Extract the [X, Y] coordinate from the center of the cell holding the provided text.  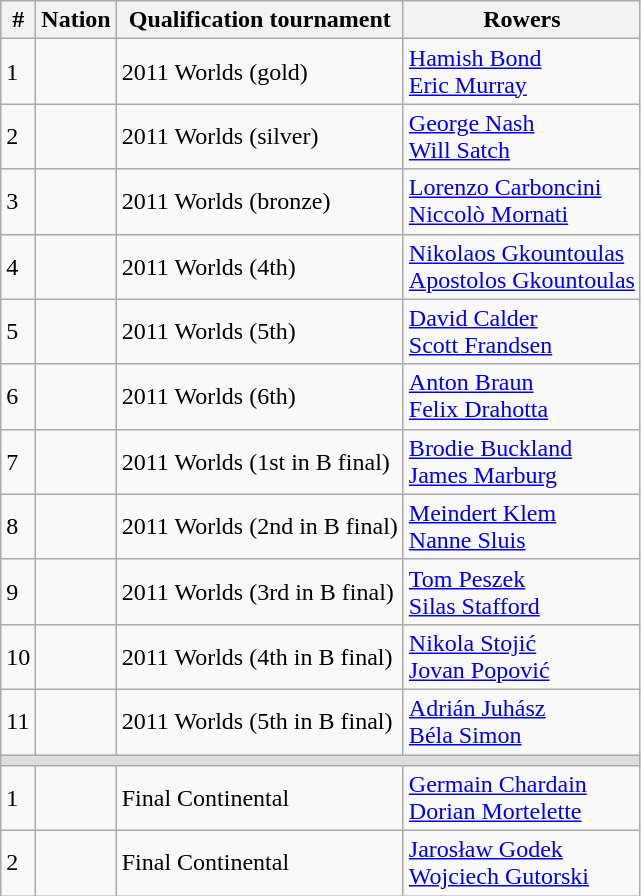
5 [18, 332]
David CalderScott Frandsen [522, 332]
2011 Worlds (silver) [260, 136]
Nikolaos GkountoulasApostolos Gkountoulas [522, 266]
2011 Worlds (2nd in B final) [260, 526]
2011 Worlds (5th) [260, 332]
11 [18, 722]
7 [18, 462]
Lorenzo CarbonciniNiccolò Mornati [522, 202]
4 [18, 266]
Nation [76, 20]
Qualification tournament [260, 20]
Rowers [522, 20]
2011 Worlds (1st in B final) [260, 462]
10 [18, 656]
2011 Worlds (bronze) [260, 202]
2011 Worlds (5th in B final) [260, 722]
Brodie BucklandJames Marburg [522, 462]
# [18, 20]
Germain ChardainDorian Mortelette [522, 798]
George NashWill Satch [522, 136]
Anton BraunFelix Drahotta [522, 396]
Hamish BondEric Murray [522, 72]
Nikola StojićJovan Popović [522, 656]
2011 Worlds (6th) [260, 396]
2011 Worlds (3rd in B final) [260, 592]
8 [18, 526]
3 [18, 202]
Jarosław GodekWojciech Gutorski [522, 864]
Adrián JuhászBéla Simon [522, 722]
2011 Worlds (4th) [260, 266]
Meindert KlemNanne Sluis [522, 526]
6 [18, 396]
2011 Worlds (4th in B final) [260, 656]
Tom PeszekSilas Stafford [522, 592]
2011 Worlds (gold) [260, 72]
9 [18, 592]
